Determine the [X, Y] coordinate at the center of the cell enclosing the given text.  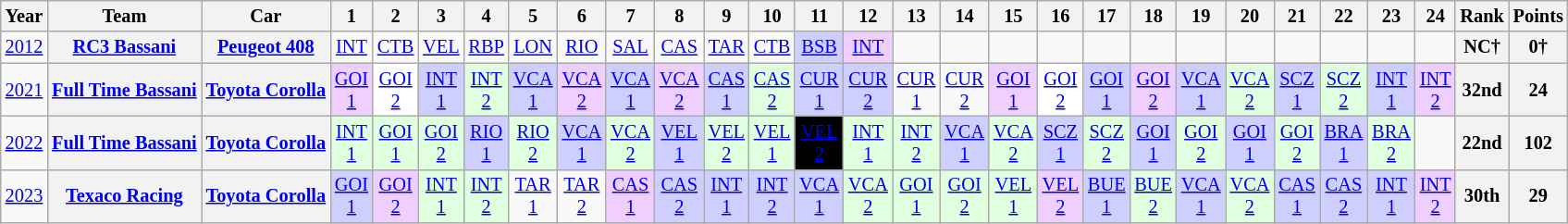
29 [1538, 196]
RBP [487, 47]
5 [533, 16]
2 [396, 16]
14 [964, 16]
10 [772, 16]
102 [1538, 143]
Team [124, 16]
RC3 Bassani [124, 47]
Car [266, 16]
12 [868, 16]
8 [679, 16]
15 [1014, 16]
30th [1482, 196]
CAS [679, 47]
RIO1 [487, 143]
2023 [24, 196]
TAR1 [533, 196]
BUE1 [1106, 196]
1 [352, 16]
11 [820, 16]
6 [581, 16]
BUE2 [1153, 196]
0† [1538, 47]
19 [1201, 16]
18 [1153, 16]
4 [487, 16]
LON [533, 47]
32nd [1482, 90]
9 [727, 16]
Points [1538, 16]
BRA2 [1391, 143]
17 [1106, 16]
BSB [820, 47]
20 [1251, 16]
NC† [1482, 47]
TAR [727, 47]
VEL [440, 47]
2012 [24, 47]
TAR2 [581, 196]
23 [1391, 16]
22nd [1482, 143]
2021 [24, 90]
Texaco Racing [124, 196]
RIO [581, 47]
7 [631, 16]
16 [1060, 16]
Year [24, 16]
2022 [24, 143]
22 [1344, 16]
BRA1 [1344, 143]
Peugeot 408 [266, 47]
13 [917, 16]
Rank [1482, 16]
RIO2 [533, 143]
SAL [631, 47]
21 [1297, 16]
3 [440, 16]
